Capture the cell that displays the provided text and extract its (x, y) central coordinate. 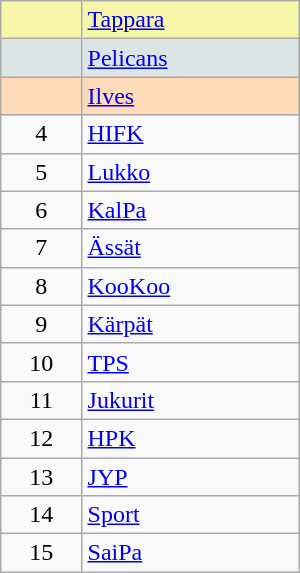
TPS (190, 362)
Pelicans (190, 58)
Jukurit (190, 400)
8 (42, 286)
KalPa (190, 210)
15 (42, 553)
7 (42, 248)
Lukko (190, 172)
9 (42, 324)
Ilves (190, 96)
KooKoo (190, 286)
6 (42, 210)
5 (42, 172)
Ässät (190, 248)
13 (42, 477)
HIFK (190, 134)
12 (42, 438)
Sport (190, 515)
SaiPa (190, 553)
10 (42, 362)
HPK (190, 438)
Tappara (190, 20)
JYP (190, 477)
4 (42, 134)
14 (42, 515)
11 (42, 400)
Kärpät (190, 324)
